For the text-containing cell, return its midpoint in (X, Y) coordinate format. 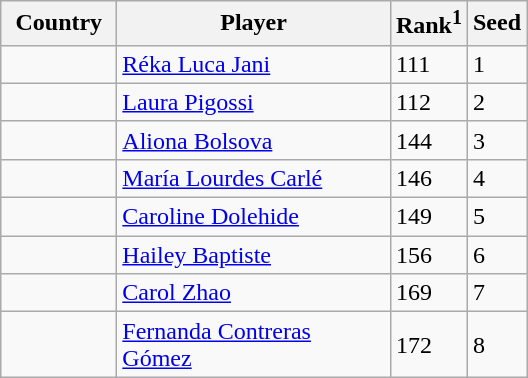
Caroline Dolehide (254, 217)
Rank1 (428, 24)
Laura Pigossi (254, 102)
144 (428, 140)
2 (496, 102)
156 (428, 255)
Réka Luca Jani (254, 64)
111 (428, 64)
María Lourdes Carlé (254, 178)
1 (496, 64)
172 (428, 344)
Seed (496, 24)
Carol Zhao (254, 293)
Aliona Bolsova (254, 140)
112 (428, 102)
3 (496, 140)
5 (496, 217)
7 (496, 293)
4 (496, 178)
Country (59, 24)
6 (496, 255)
Fernanda Contreras Gómez (254, 344)
169 (428, 293)
146 (428, 178)
149 (428, 217)
Player (254, 24)
Hailey Baptiste (254, 255)
8 (496, 344)
